Provide the [X, Y] coordinate of the cell's center where the given text is located.  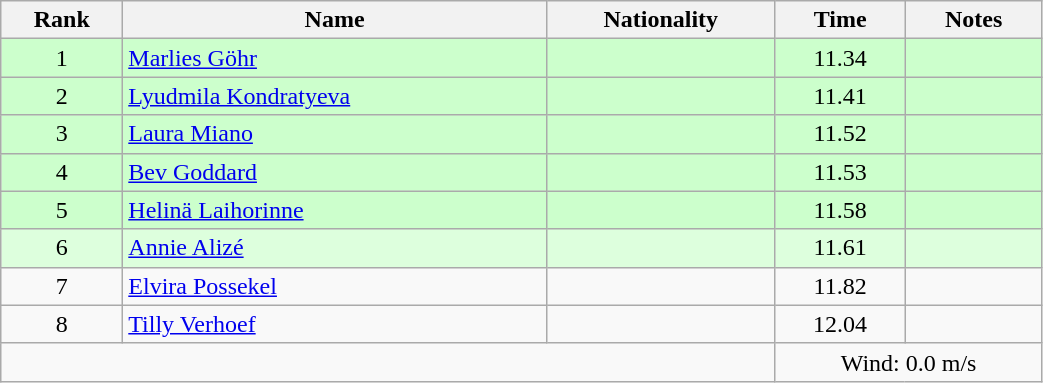
Bev Goddard [335, 172]
3 [62, 134]
Annie Alizé [335, 248]
7 [62, 286]
6 [62, 248]
Marlies Göhr [335, 58]
11.41 [840, 96]
Tilly Verhoef [335, 324]
5 [62, 210]
8 [62, 324]
Wind: 0.0 m/s [908, 362]
Laura Miano [335, 134]
Notes [974, 20]
Helinä Laihorinne [335, 210]
Elvira Possekel [335, 286]
Nationality [660, 20]
Rank [62, 20]
2 [62, 96]
1 [62, 58]
Name [335, 20]
11.61 [840, 248]
4 [62, 172]
11.53 [840, 172]
11.52 [840, 134]
12.04 [840, 324]
11.82 [840, 286]
Lyudmila Kondratyeva [335, 96]
11.58 [840, 210]
Time [840, 20]
11.34 [840, 58]
